Identify which cell holds the provided text, then report its (x, y) central coordinate. 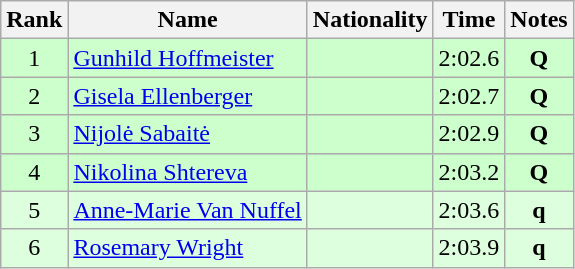
4 (34, 172)
5 (34, 210)
Time (469, 20)
3 (34, 134)
Rosemary Wright (188, 248)
Nationality (370, 20)
Nijolė Sabaitė (188, 134)
2:03.2 (469, 172)
2:02.7 (469, 96)
2:03.9 (469, 248)
Name (188, 20)
Notes (539, 20)
2 (34, 96)
1 (34, 58)
Anne-Marie Van Nuffel (188, 210)
Nikolina Shtereva (188, 172)
2:03.6 (469, 210)
Gunhild Hoffmeister (188, 58)
6 (34, 248)
Gisela Ellenberger (188, 96)
2:02.9 (469, 134)
2:02.6 (469, 58)
Rank (34, 20)
